Return (x, y) of the center of cell containing provided text 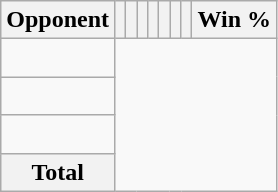
Win % (234, 20)
Opponent (58, 20)
Total (58, 172)
